From the cell containing the given text, extract its center point as (X, Y) coordinate. 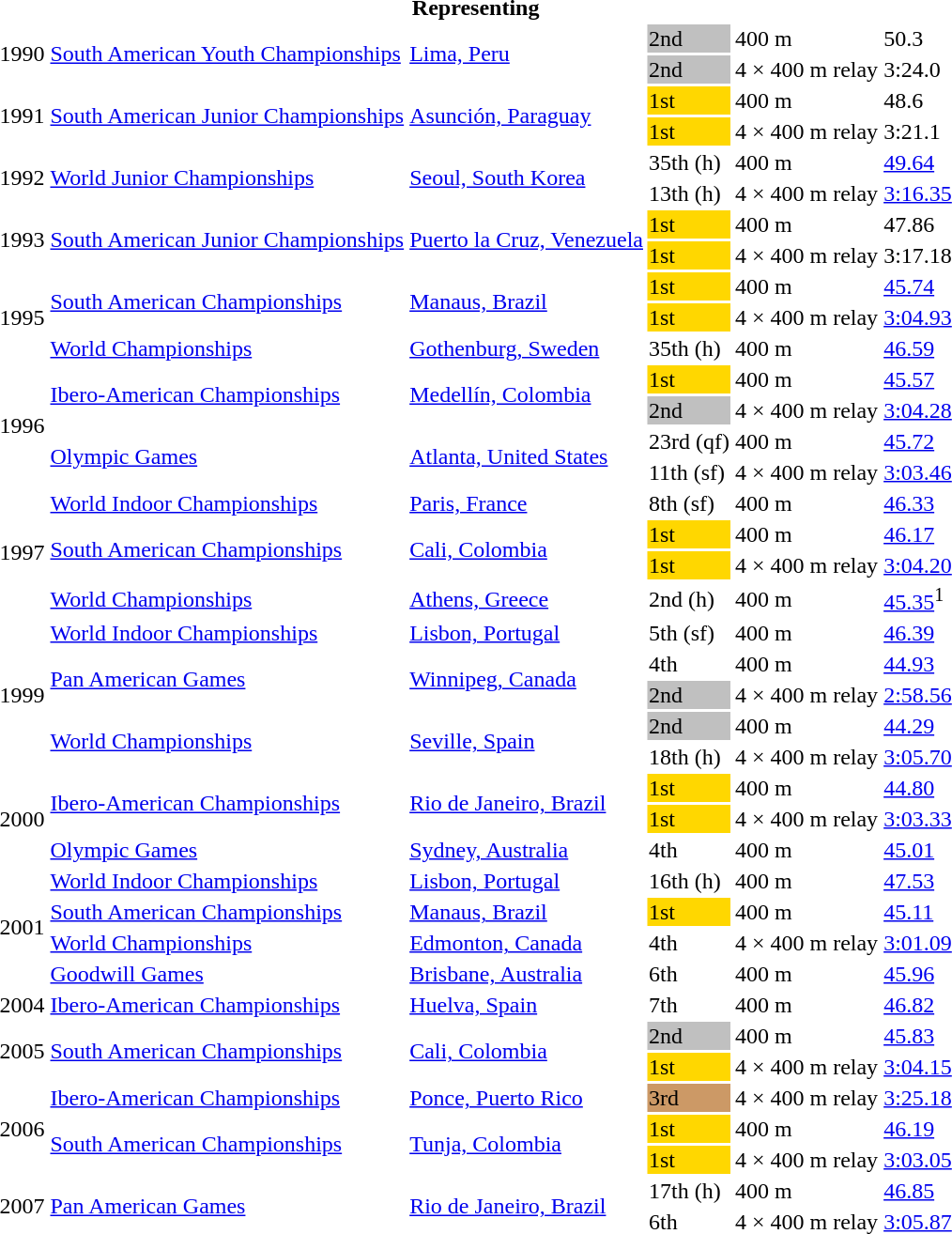
Winnipeg, Canada (527, 680)
South American Youth Championships (227, 54)
8th (sf) (689, 503)
Pan American Games (227, 680)
Rio de Janeiro, Brazil (527, 804)
Medellín, Colombia (527, 394)
Lima, Peru (527, 54)
Huelva, Spain (527, 1005)
Sydney, Australia (527, 850)
11th (sf) (689, 472)
Brisbane, Australia (527, 974)
Tunja, Colombia (527, 1144)
5th (sf) (689, 633)
17th (h) (689, 1191)
Gothenburg, Sweden (527, 348)
Puerto la Cruz, Venezuela (527, 240)
Seville, Spain (527, 742)
6th (689, 974)
2nd (h) (689, 599)
Paris, France (527, 503)
16th (h) (689, 881)
Seoul, South Korea (527, 178)
Ponce, Puerto Rico (527, 1098)
23rd (qf) (689, 441)
3rd (689, 1098)
Goodwill Games (227, 974)
7th (689, 1005)
Athens, Greece (527, 599)
World Junior Championships (227, 178)
18th (h) (689, 757)
Edmonton, Canada (527, 943)
13th (h) (689, 193)
Atlanta, United States (527, 456)
Asunción, Paraguay (527, 116)
